Return the (X, Y) coordinate for the center point of the cell that contains the specified text.  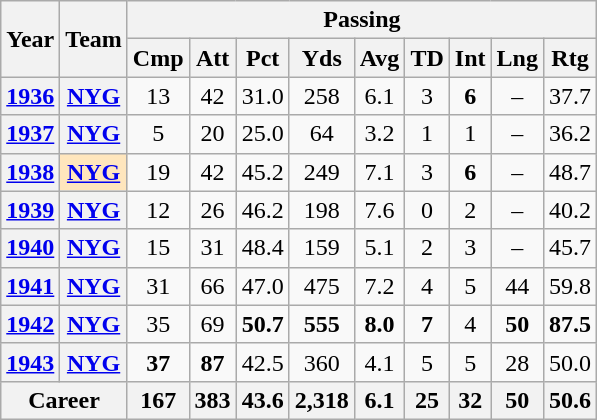
66 (212, 286)
Att (212, 58)
7.2 (380, 286)
1943 (30, 362)
7.6 (380, 210)
360 (322, 362)
13 (158, 96)
46.2 (262, 210)
1939 (30, 210)
1941 (30, 286)
Team (94, 39)
555 (322, 324)
37 (158, 362)
36.2 (570, 134)
37.7 (570, 96)
48.7 (570, 172)
1942 (30, 324)
25 (427, 400)
Pct (262, 58)
Rtg (570, 58)
5.1 (380, 248)
45.7 (570, 248)
50.6 (570, 400)
59.8 (570, 286)
47.0 (262, 286)
15 (158, 248)
Career (64, 400)
258 (322, 96)
20 (212, 134)
Cmp (158, 58)
32 (470, 400)
475 (322, 286)
40.2 (570, 210)
50.0 (570, 362)
3.2 (380, 134)
35 (158, 324)
42.5 (262, 362)
28 (517, 362)
87.5 (570, 324)
4.1 (380, 362)
31.0 (262, 96)
44 (517, 286)
383 (212, 400)
167 (158, 400)
69 (212, 324)
TD (427, 58)
Year (30, 39)
Int (470, 58)
25.0 (262, 134)
Yds (322, 58)
198 (322, 210)
1940 (30, 248)
Passing (362, 20)
48.4 (262, 248)
7.1 (380, 172)
26 (212, 210)
19 (158, 172)
1937 (30, 134)
8.0 (380, 324)
12 (158, 210)
159 (322, 248)
Avg (380, 58)
45.2 (262, 172)
7 (427, 324)
64 (322, 134)
50.7 (262, 324)
1938 (30, 172)
87 (212, 362)
2,318 (322, 400)
249 (322, 172)
0 (427, 210)
Lng (517, 58)
43.6 (262, 400)
1936 (30, 96)
